Provide the (x, y) coordinate of the cell's center where the given text is located.  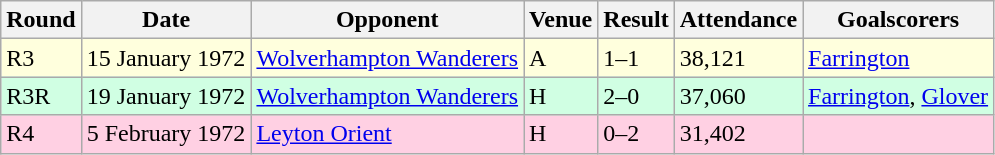
Leyton Orient (388, 134)
0–2 (636, 134)
Attendance (738, 20)
Opponent (388, 20)
38,121 (738, 58)
19 January 1972 (166, 96)
5 February 1972 (166, 134)
31,402 (738, 134)
R3R (41, 96)
Farrington, Glover (898, 96)
A (561, 58)
R3 (41, 58)
Farrington (898, 58)
Venue (561, 20)
Result (636, 20)
Date (166, 20)
Round (41, 20)
R4 (41, 134)
15 January 1972 (166, 58)
37,060 (738, 96)
Goalscorers (898, 20)
1–1 (636, 58)
2–0 (636, 96)
